Determine the (X, Y) coordinate at the center of the cell enclosing the given text.  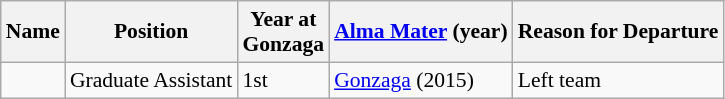
Gonzaga (2015) (421, 80)
Alma Mater (year) (421, 32)
Position (152, 32)
Reason for Departure (618, 32)
Left team (618, 80)
1st (283, 80)
Name (33, 32)
Year atGonzaga (283, 32)
Graduate Assistant (152, 80)
